Search for the cell housing the specified text and yield its [X, Y] center coordinate. 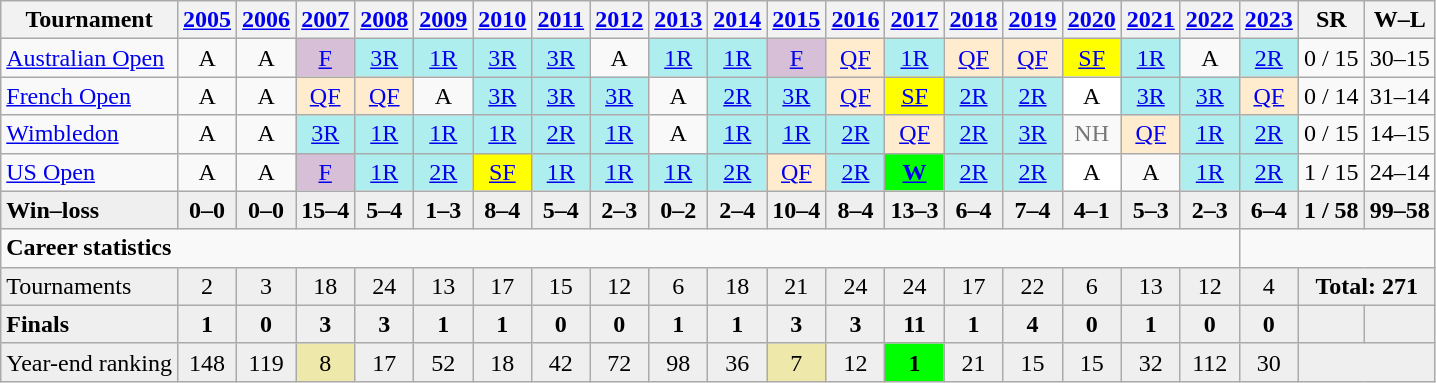
Tournament [90, 20]
Tournaments [90, 286]
Finals [90, 324]
2006 [266, 20]
1–3 [444, 210]
14–15 [1400, 134]
2007 [326, 20]
11 [914, 324]
99–58 [1400, 210]
2009 [444, 20]
7 [796, 362]
2014 [738, 20]
Win–loss [90, 210]
10–4 [796, 210]
Wimbledon [90, 134]
15–4 [326, 210]
30–15 [1400, 58]
30 [1268, 362]
119 [266, 362]
0–2 [678, 210]
Career statistics [620, 248]
2021 [1150, 20]
2022 [1210, 20]
2010 [502, 20]
2020 [1092, 20]
0 / 14 [1331, 96]
72 [620, 362]
2023 [1268, 20]
22 [1032, 286]
1 / 58 [1331, 210]
2017 [914, 20]
2013 [678, 20]
2015 [796, 20]
W [914, 172]
52 [444, 362]
24–14 [1400, 172]
98 [678, 362]
5–3 [1150, 210]
1 / 15 [1331, 172]
7–4 [1032, 210]
Year-end ranking [90, 362]
2018 [974, 20]
8 [326, 362]
French Open [90, 96]
13–3 [914, 210]
W–L [1400, 20]
2 [208, 286]
SR [1331, 20]
2005 [208, 20]
2012 [620, 20]
Total: 271 [1366, 286]
148 [208, 362]
US Open [90, 172]
Australian Open [90, 58]
2019 [1032, 20]
2008 [384, 20]
31–14 [1400, 96]
2011 [561, 20]
4–1 [1092, 210]
32 [1150, 362]
2–4 [738, 210]
NH [1092, 134]
2016 [856, 20]
112 [1210, 362]
36 [738, 362]
42 [561, 362]
